Return [X, Y] of the center of cell containing provided text 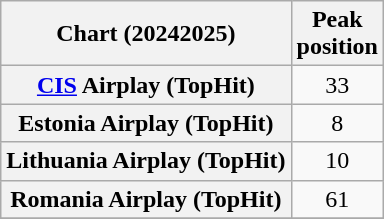
61 [337, 199]
Lithuania Airplay (TopHit) [146, 161]
33 [337, 85]
Estonia Airplay (TopHit) [146, 123]
8 [337, 123]
10 [337, 161]
Romania Airplay (TopHit) [146, 199]
Chart (20242025) [146, 34]
Peakposition [337, 34]
CIS Airplay (TopHit) [146, 85]
